Find where the given text appears and provide that cell's center as (x, y) coordinate. 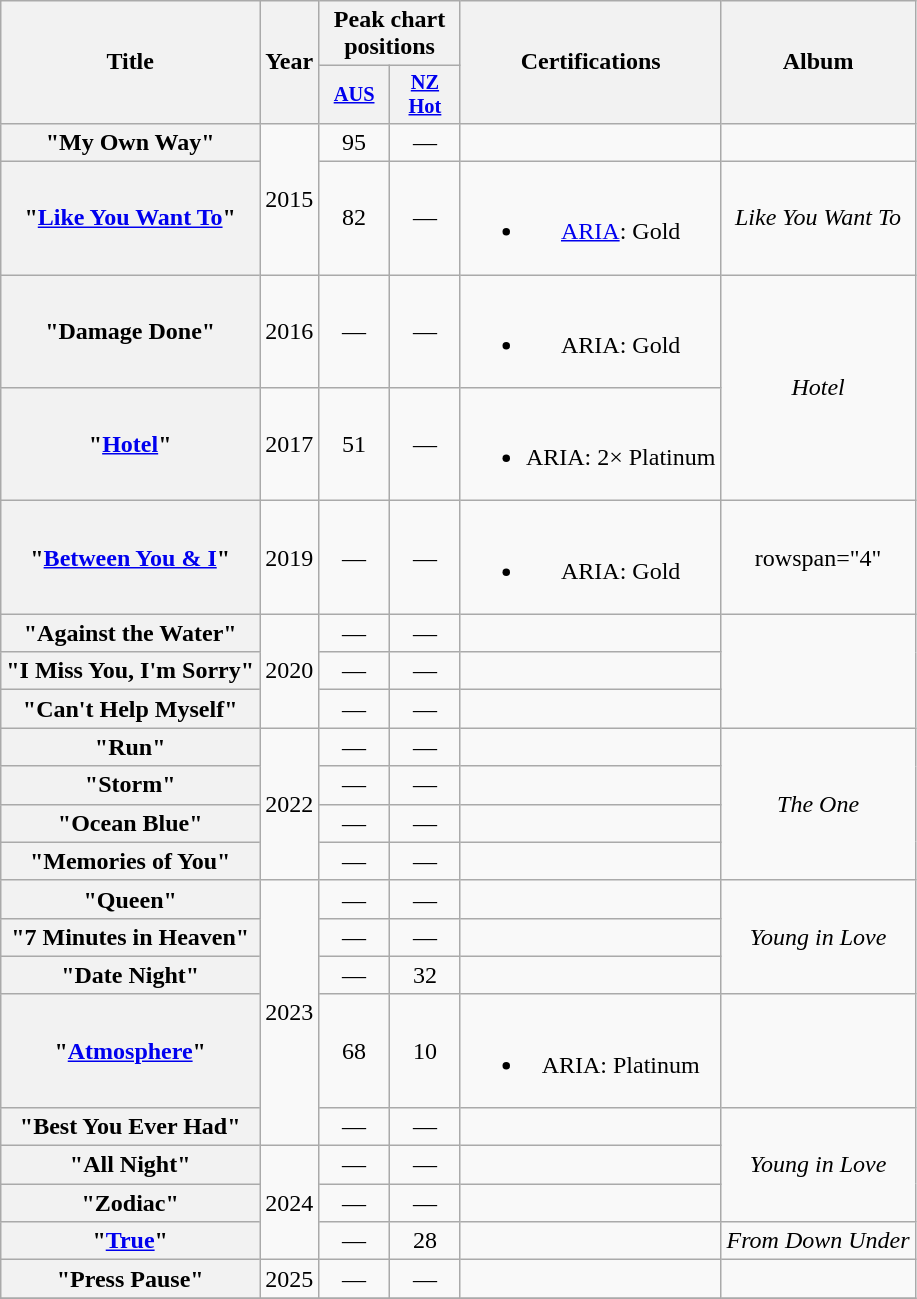
10 (426, 1050)
AUS (354, 95)
Title (130, 62)
"Against the Water" (130, 633)
2016 (290, 332)
"Memories of You" (130, 861)
Certifications (590, 62)
2017 (290, 444)
2023 (290, 1012)
"Best You Ever Had" (130, 1126)
Like You Want To (818, 218)
The One (818, 804)
"My Own Way" (130, 142)
2025 (290, 1279)
From Down Under (818, 1241)
Peak chart positions (390, 34)
"Damage Done" (130, 332)
2015 (290, 198)
"Can't Help Myself" (130, 709)
"Zodiac" (130, 1203)
Year (290, 62)
95 (354, 142)
51 (354, 444)
Hotel (818, 388)
"Queen" (130, 899)
2019 (290, 558)
"I Miss You, I'm Sorry" (130, 671)
"Press Pause" (130, 1279)
"All Night" (130, 1165)
2024 (290, 1203)
"7 Minutes in Heaven" (130, 937)
ARIA: Platinum (590, 1050)
"Run" (130, 747)
"True" (130, 1241)
2020 (290, 671)
28 (426, 1241)
"Storm" (130, 785)
ARIA: 2× Platinum (590, 444)
"Date Night" (130, 975)
68 (354, 1050)
82 (354, 218)
"Ocean Blue" (130, 823)
"Atmosphere" (130, 1050)
32 (426, 975)
"Like You Want To" (130, 218)
rowspan="4" (818, 558)
Album (818, 62)
2022 (290, 804)
"Between You & I" (130, 558)
NZHot (426, 95)
"Hotel" (130, 444)
